Search for the cell housing the specified text and yield its [x, y] center coordinate. 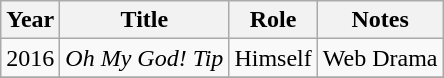
Oh My God! Tip [144, 58]
Role [273, 20]
Notes [380, 20]
Himself [273, 58]
2016 [30, 58]
Year [30, 20]
Title [144, 20]
Web Drama [380, 58]
